Provide the (X, Y) coordinate of the cell's center where the given text is located.  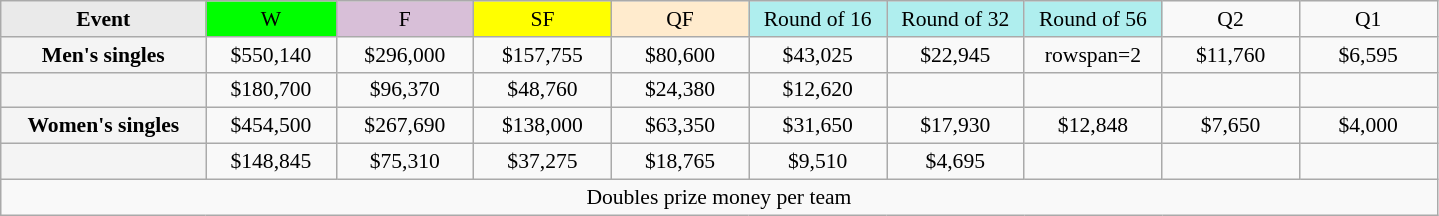
$31,650 (818, 126)
SF (543, 19)
$96,370 (405, 90)
$22,945 (955, 55)
$63,350 (680, 126)
$267,690 (405, 126)
$24,380 (680, 90)
$11,760 (1231, 55)
$138,000 (543, 126)
Round of 32 (955, 19)
$6,595 (1368, 55)
W (271, 19)
Q1 (1368, 19)
Men's singles (104, 55)
Round of 16 (818, 19)
$75,310 (405, 162)
$148,845 (271, 162)
$454,500 (271, 126)
$48,760 (543, 90)
$4,695 (955, 162)
Doubles prize money per team (719, 197)
$80,600 (680, 55)
$37,275 (543, 162)
$180,700 (271, 90)
$296,000 (405, 55)
$18,765 (680, 162)
$12,848 (1093, 126)
F (405, 19)
$43,025 (818, 55)
rowspan=2 (1093, 55)
QF (680, 19)
$17,930 (955, 126)
Round of 56 (1093, 19)
$12,620 (818, 90)
Women's singles (104, 126)
$9,510 (818, 162)
$550,140 (271, 55)
$157,755 (543, 55)
Q2 (1231, 19)
$7,650 (1231, 126)
$4,000 (1368, 126)
Event (104, 19)
